Determine the (X, Y) coordinate at the center of the cell enclosing the given text.  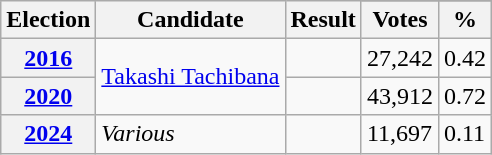
0.11 (464, 134)
27,242 (400, 58)
Votes (400, 20)
% (464, 20)
Result (323, 20)
2024 (48, 134)
Takashi Tachibana (190, 77)
2020 (48, 96)
Election (48, 20)
11,697 (400, 134)
Candidate (190, 20)
2016 (48, 58)
0.42 (464, 58)
Various (190, 134)
43,912 (400, 96)
0.72 (464, 96)
